Return the (X, Y) coordinate for the center point of the cell that contains the specified text.  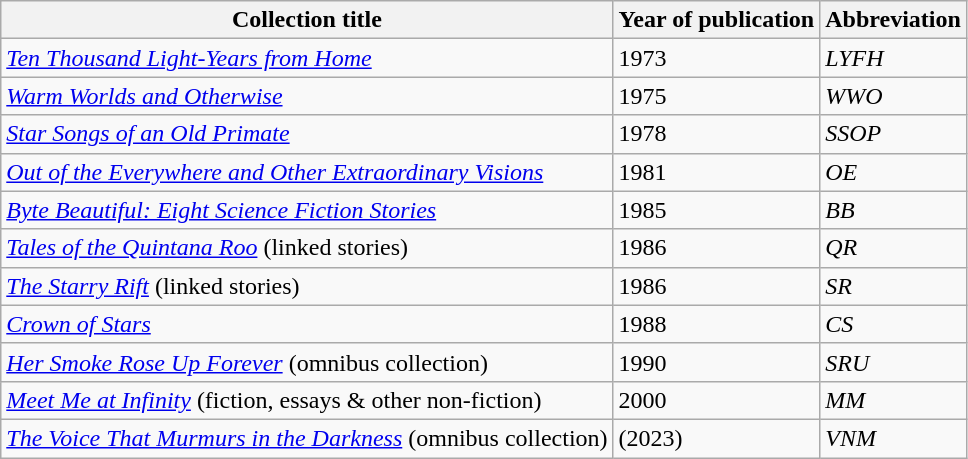
The Voice That Murmurs in the Darkness (omnibus collection) (307, 438)
Byte Beautiful: Eight Science Fiction Stories (307, 210)
BB (894, 210)
WWO (894, 96)
QR (894, 248)
Abbreviation (894, 20)
2000 (716, 400)
Out of the Everywhere and Other Extraordinary Visions (307, 172)
VNM (894, 438)
SR (894, 286)
1978 (716, 134)
(2023) (716, 438)
OE (894, 172)
Collection title (307, 20)
1990 (716, 362)
Ten Thousand Light-Years from Home (307, 58)
1975 (716, 96)
Meet Me at Infinity (fiction, essays & other non-fiction) (307, 400)
CS (894, 324)
Her Smoke Rose Up Forever (omnibus collection) (307, 362)
1981 (716, 172)
Warm Worlds and Otherwise (307, 96)
The Starry Rift (linked stories) (307, 286)
1988 (716, 324)
Year of publication (716, 20)
Star Songs of an Old Primate (307, 134)
Crown of Stars (307, 324)
1973 (716, 58)
SRU (894, 362)
MM (894, 400)
Tales of the Quintana Roo (linked stories) (307, 248)
LYFH (894, 58)
1985 (716, 210)
SSOP (894, 134)
